Capture the cell that displays the provided text and extract its (x, y) central coordinate. 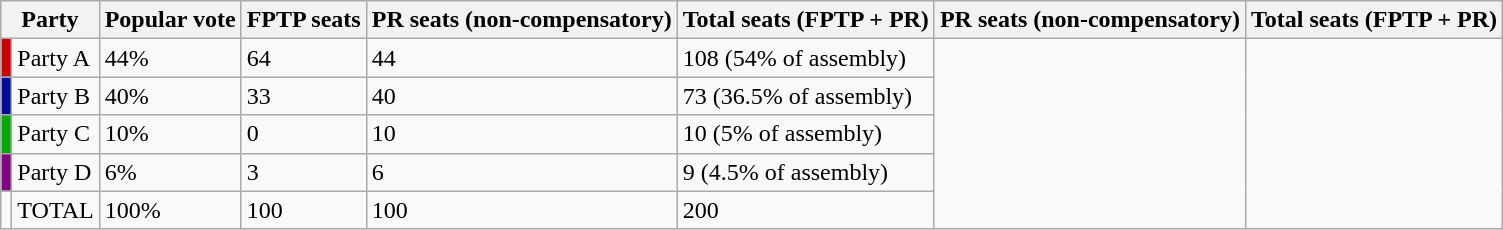
64 (304, 58)
Party B (56, 96)
40% (170, 96)
9 (4.5% of assembly) (806, 172)
Popular vote (170, 20)
73 (36.5% of assembly) (806, 96)
6 (522, 172)
Party D (56, 172)
10% (170, 134)
3 (304, 172)
Party A (56, 58)
Party (50, 20)
FPTP seats (304, 20)
200 (806, 210)
0 (304, 134)
Party C (56, 134)
10 (522, 134)
44 (522, 58)
100% (170, 210)
108 (54% of assembly) (806, 58)
6% (170, 172)
TOTAL (56, 210)
40 (522, 96)
44% (170, 58)
10 (5% of assembly) (806, 134)
33 (304, 96)
